From the cell containing the given text, extract its center point as (x, y) coordinate. 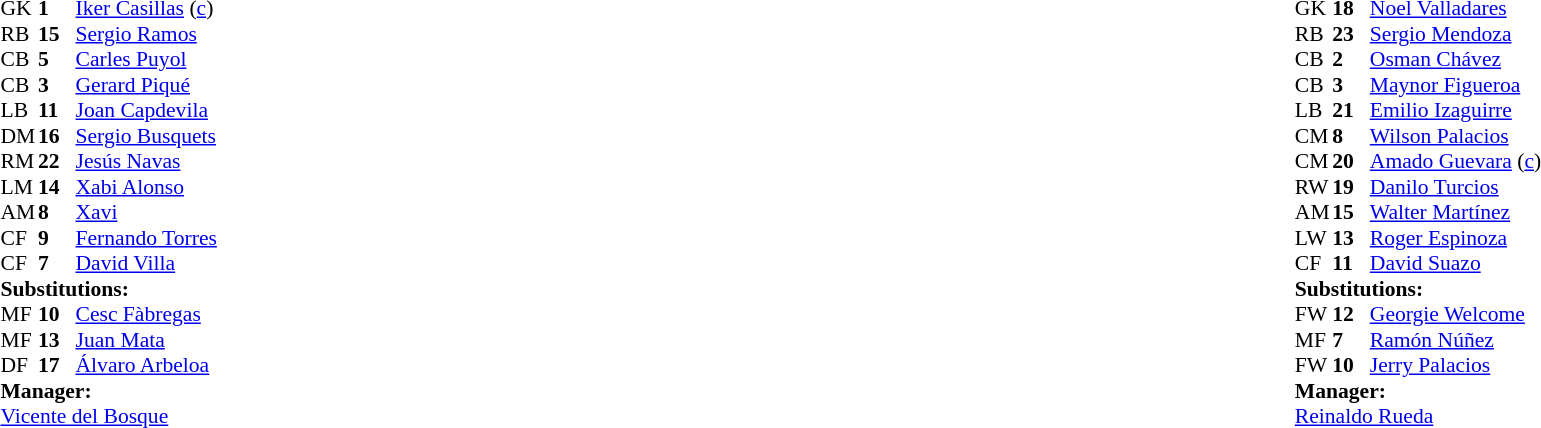
2 (1351, 59)
Walter Martínez (1456, 213)
Roger Espinoza (1456, 238)
Sergio Mendoza (1456, 34)
DF (19, 365)
Joan Capdevila (146, 111)
RW (1314, 187)
9 (57, 238)
23 (1351, 34)
Emilio Izaguirre (1456, 111)
Danilo Turcios (1456, 187)
17 (57, 365)
Sergio Busquets (146, 136)
Carles Puyol (146, 59)
LM (19, 187)
Gerard Piqué (146, 85)
Cesc Fàbregas (146, 315)
12 (1351, 315)
14 (57, 187)
19 (1351, 187)
RM (19, 161)
David Villa (146, 263)
Amado Guevara (c) (1456, 161)
DM (19, 136)
Juan Mata (146, 340)
LW (1314, 238)
Sergio Ramos (146, 34)
5 (57, 59)
David Suazo (1456, 263)
Ramón Núñez (1456, 340)
Maynor Figueroa (1456, 85)
Jerry Palacios (1456, 365)
Álvaro Arbeloa (146, 365)
16 (57, 136)
21 (1351, 111)
Fernando Torres (146, 238)
Jesús Navas (146, 161)
Wilson Palacios (1456, 136)
Osman Chávez (1456, 59)
22 (57, 161)
Xavi (146, 213)
Georgie Welcome (1456, 315)
Xabi Alonso (146, 187)
20 (1351, 161)
